Extract the (x, y) coordinate from the center of the cell holding the provided text.  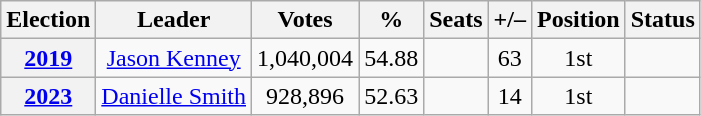
928,896 (306, 96)
% (392, 20)
52.63 (392, 96)
63 (510, 58)
2019 (48, 58)
Position (578, 20)
14 (510, 96)
Seats (456, 20)
1,040,004 (306, 58)
Election (48, 20)
+/– (510, 20)
54.88 (392, 58)
Danielle Smith (174, 96)
Votes (306, 20)
Jason Kenney (174, 58)
Leader (174, 20)
2023 (48, 96)
Status (662, 20)
